Search for the cell housing the specified text and yield its (x, y) center coordinate. 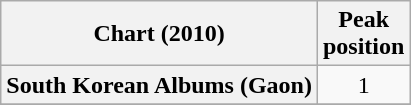
Peakposition (363, 34)
1 (363, 85)
South Korean Albums (Gaon) (160, 85)
Chart (2010) (160, 34)
